Output the [X, Y] coordinate of the center of the cell containing the given text.  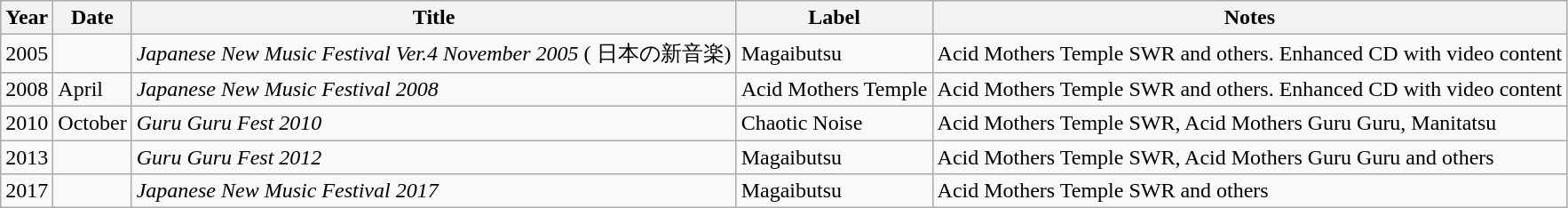
Japanese New Music Festival 2008 [433, 89]
Year [27, 18]
Japanese New Music Festival Ver.4 November 2005 ( 日本の新音楽) [433, 53]
Acid Mothers Temple [835, 89]
Guru Guru Fest 2012 [433, 157]
Notes [1250, 18]
Acid Mothers Temple SWR, Acid Mothers Guru Guru and others [1250, 157]
Japanese New Music Festival 2017 [433, 191]
Title [433, 18]
Acid Mothers Temple SWR, Acid Mothers Guru Guru, Manitatsu [1250, 123]
2010 [27, 123]
2013 [27, 157]
Acid Mothers Temple SWR and others [1250, 191]
Date [92, 18]
April [92, 89]
Guru Guru Fest 2010 [433, 123]
2017 [27, 191]
2005 [27, 53]
Chaotic Noise [835, 123]
2008 [27, 89]
Label [835, 18]
October [92, 123]
